Find where the given text appears and provide that cell's center as [X, Y] coordinate. 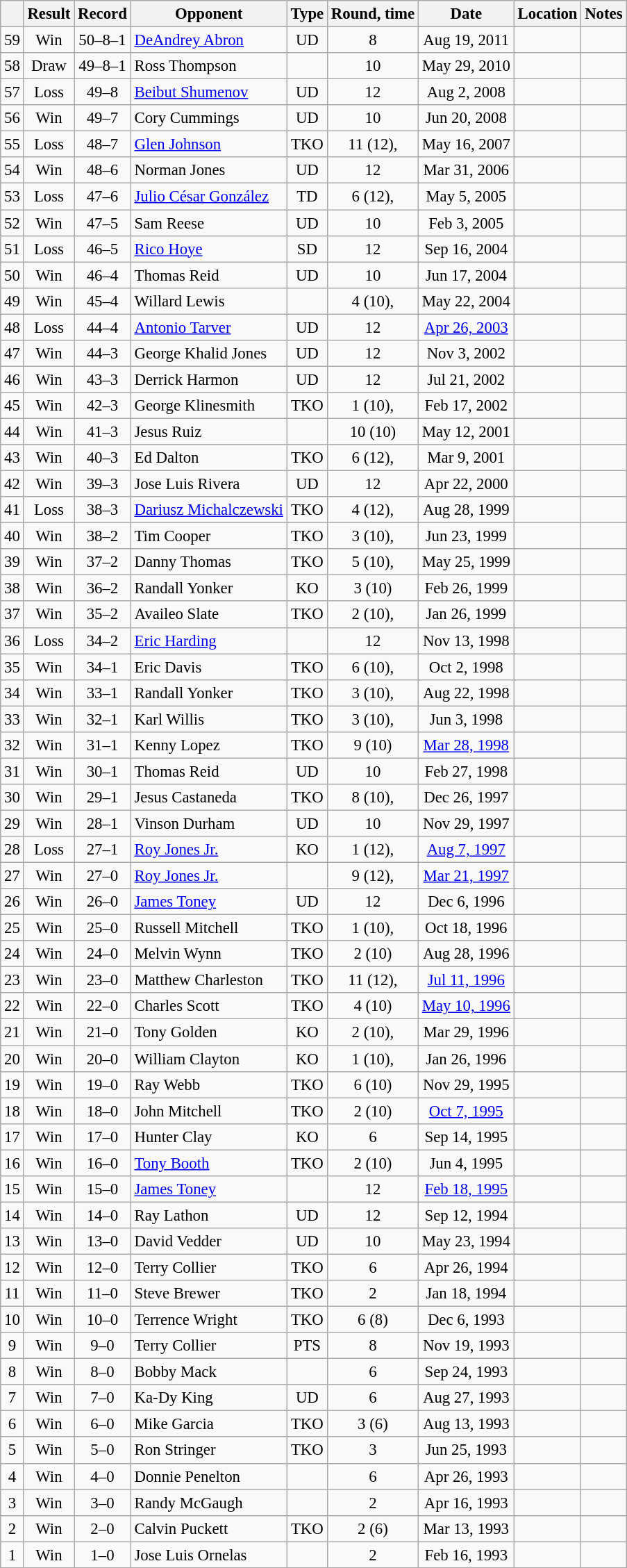
7 [12, 1398]
Randy McGaugh [208, 1503]
Dec 6, 1993 [466, 1320]
May 5, 2005 [466, 197]
48–6 [103, 170]
4 [12, 1476]
5–0 [103, 1451]
Matthew Charleston [208, 980]
Jun 23, 1999 [466, 536]
Jesus Ruiz [208, 431]
Danny Thomas [208, 562]
44–4 [103, 327]
Nov 29, 1995 [466, 1084]
28–1 [103, 823]
Nov 3, 2002 [466, 354]
Beibut Shumenov [208, 92]
44 [12, 431]
Feb 3, 2005 [466, 223]
16 [12, 1163]
22 [12, 1007]
Jun 20, 2008 [466, 118]
38–2 [103, 536]
May 23, 1994 [466, 1241]
May 16, 2007 [466, 145]
17 [12, 1137]
7–0 [103, 1398]
SD [307, 249]
Draw [49, 66]
Cory Cummings [208, 118]
Jose Luis Ornelas [208, 1555]
Jun 3, 1998 [466, 719]
6–0 [103, 1424]
37 [12, 615]
5 (10), [374, 562]
Aug 13, 1993 [466, 1424]
Julio César González [208, 197]
20 [12, 1059]
Kenny Lopez [208, 745]
George Khalid Jones [208, 354]
Mar 9, 2001 [466, 458]
Melvin Wynn [208, 954]
1–0 [103, 1555]
Mike Garcia [208, 1424]
Apr 22, 2000 [466, 484]
4 (12), [374, 510]
Karl Willis [208, 719]
5 [12, 1451]
Norman Jones [208, 170]
Aug 28, 1999 [466, 510]
Bobby Mack [208, 1372]
58 [12, 66]
Antonio Tarver [208, 327]
3 (10) [374, 588]
May 12, 2001 [466, 431]
30–1 [103, 771]
46–4 [103, 275]
Willard Lewis [208, 301]
David Vedder [208, 1241]
40–3 [103, 458]
Sep 12, 1994 [466, 1215]
Jose Luis Rivera [208, 484]
2 (6) [374, 1528]
29–1 [103, 798]
Feb 16, 1993 [466, 1555]
TD [307, 197]
Jun 4, 1995 [466, 1163]
9 [12, 1346]
48–7 [103, 145]
42–3 [103, 406]
10 (10) [374, 431]
19 [12, 1084]
Oct 7, 1995 [466, 1111]
Ed Dalton [208, 458]
43–3 [103, 379]
14 [12, 1215]
25 [12, 928]
27 [12, 876]
36–2 [103, 588]
Feb 27, 1998 [466, 771]
4 (10) [374, 1007]
41 [12, 510]
Mar 31, 2006 [466, 170]
30 [12, 798]
May 29, 2010 [466, 66]
47 [12, 354]
11–0 [103, 1294]
18 [12, 1111]
40 [12, 536]
Vinson Durham [208, 823]
Terrence Wright [208, 1320]
24 [12, 954]
Oct 18, 1996 [466, 928]
53 [12, 197]
4–0 [103, 1476]
26 [12, 902]
9 (12), [374, 876]
Mar 21, 1997 [466, 876]
Jan 18, 1994 [466, 1294]
11 [12, 1294]
Nov 29, 1997 [466, 823]
49–8 [103, 92]
Mar 13, 1993 [466, 1528]
18–0 [103, 1111]
44–3 [103, 354]
Tony Booth [208, 1163]
Sep 16, 2004 [466, 249]
Ka-Dy King [208, 1398]
Feb 17, 2002 [466, 406]
Ray Webb [208, 1084]
42 [12, 484]
21 [12, 1032]
Result [49, 14]
Jul 11, 1996 [466, 980]
Jan 26, 1996 [466, 1059]
Nov 19, 1993 [466, 1346]
Tony Golden [208, 1032]
8 (10), [374, 798]
32–1 [103, 719]
Sam Reese [208, 223]
Eric Harding [208, 641]
19–0 [103, 1084]
Feb 26, 1999 [466, 588]
47–5 [103, 223]
May 22, 2004 [466, 301]
41–3 [103, 431]
27–1 [103, 850]
35–2 [103, 615]
Russell Mitchell [208, 928]
Calvin Puckett [208, 1528]
48 [12, 327]
Dariusz Michalczewski [208, 510]
Date [466, 14]
12–0 [103, 1267]
31 [12, 771]
Mar 28, 1998 [466, 745]
46–5 [103, 249]
Steve Brewer [208, 1294]
Apr 16, 1993 [466, 1503]
Jul 21, 2002 [466, 379]
John Mitchell [208, 1111]
27–0 [103, 876]
37–2 [103, 562]
34 [12, 693]
6 (10) [374, 1084]
Ross Thompson [208, 66]
Apr 26, 1994 [466, 1267]
Donnie Penelton [208, 1476]
Aug 2, 2008 [466, 92]
45–4 [103, 301]
38 [12, 588]
Eric Davis [208, 667]
35 [12, 667]
8–0 [103, 1372]
May 25, 1999 [466, 562]
46 [12, 379]
36 [12, 641]
William Clayton [208, 1059]
DeAndrey Abron [208, 40]
Hunter Clay [208, 1137]
52 [12, 223]
Oct 2, 1998 [466, 667]
15–0 [103, 1189]
Jesus Castaneda [208, 798]
Nov 13, 1998 [466, 641]
49–7 [103, 118]
Round, time [374, 14]
Sep 14, 1995 [466, 1137]
Mar 29, 1996 [466, 1032]
Availeo Slate [208, 615]
29 [12, 823]
Sep 24, 1993 [466, 1372]
38–3 [103, 510]
2–0 [103, 1528]
Aug 28, 1996 [466, 954]
23 [12, 980]
50 [12, 275]
47–6 [103, 197]
Ray Lathon [208, 1215]
Jun 17, 2004 [466, 275]
13–0 [103, 1241]
Opponent [208, 14]
51 [12, 249]
Apr 26, 1993 [466, 1476]
Ron Stringer [208, 1451]
Rico Hoye [208, 249]
50–8–1 [103, 40]
Dec 26, 1997 [466, 798]
43 [12, 458]
Record [103, 14]
33 [12, 719]
Aug 27, 1993 [466, 1398]
34–2 [103, 641]
May 10, 1996 [466, 1007]
Notes [604, 14]
21–0 [103, 1032]
3–0 [103, 1503]
4 (10), [374, 301]
45 [12, 406]
33–1 [103, 693]
Dec 6, 1996 [466, 902]
16–0 [103, 1163]
Jun 25, 1993 [466, 1451]
59 [12, 40]
34–1 [103, 667]
49–8–1 [103, 66]
Apr 26, 2003 [466, 327]
1 (12), [374, 850]
6 (8) [374, 1320]
Aug 19, 2011 [466, 40]
Jan 26, 1999 [466, 615]
Feb 18, 1995 [466, 1189]
15 [12, 1189]
54 [12, 170]
Type [307, 14]
56 [12, 118]
10–0 [103, 1320]
23–0 [103, 980]
24–0 [103, 954]
9–0 [103, 1346]
Location [547, 14]
49 [12, 301]
6 (10), [374, 667]
32 [12, 745]
39 [12, 562]
22–0 [103, 1007]
Glen Johnson [208, 145]
George Klinesmith [208, 406]
14–0 [103, 1215]
Derrick Harmon [208, 379]
9 (10) [374, 745]
Aug 7, 1997 [466, 850]
3 (6) [374, 1424]
20–0 [103, 1059]
Aug 22, 1998 [466, 693]
26–0 [103, 902]
PTS [307, 1346]
1 [12, 1555]
17–0 [103, 1137]
13 [12, 1241]
28 [12, 850]
Tim Cooper [208, 536]
31–1 [103, 745]
Charles Scott [208, 1007]
25–0 [103, 928]
57 [12, 92]
55 [12, 145]
39–3 [103, 484]
